Output the [X, Y] coordinate of the center of the cell containing the given text.  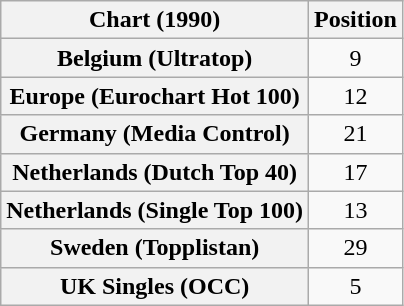
5 [356, 286]
Chart (1990) [155, 20]
Belgium (Ultratop) [155, 58]
Netherlands (Dutch Top 40) [155, 172]
9 [356, 58]
Germany (Media Control) [155, 134]
17 [356, 172]
Netherlands (Single Top 100) [155, 210]
Sweden (Topplistan) [155, 248]
UK Singles (OCC) [155, 286]
29 [356, 248]
21 [356, 134]
Europe (Eurochart Hot 100) [155, 96]
13 [356, 210]
Position [356, 20]
12 [356, 96]
